Capture the cell that displays the provided text and extract its [x, y] central coordinate. 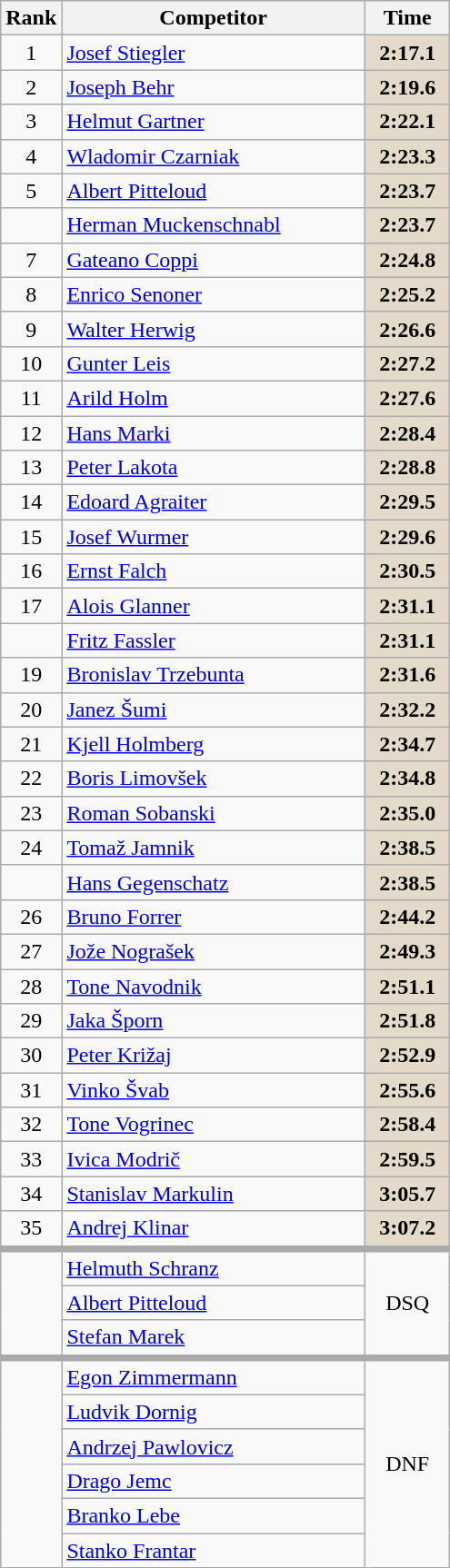
7 [31, 260]
2:59.5 [407, 1159]
Janez Šumi [214, 710]
Tone Vogrinec [214, 1125]
2:52.9 [407, 1056]
Stanislav Markulin [214, 1194]
Boris Limovšek [214, 779]
Arild Holm [214, 398]
2:27.2 [407, 363]
Tone Navodnik [214, 986]
2:28.4 [407, 433]
Edoard Agraiter [214, 502]
23 [31, 813]
Ludvik Dornig [214, 1412]
2:26.6 [407, 329]
2:35.0 [407, 813]
Bronislav Trzebunta [214, 675]
Josef Stiegler [214, 53]
2:29.5 [407, 502]
2:49.3 [407, 951]
Enrico Senoner [214, 294]
Josef Wurmer [214, 537]
Peter Križaj [214, 1056]
Drago Jemc [214, 1481]
2:31.6 [407, 675]
2:17.1 [407, 53]
4 [31, 156]
16 [31, 571]
2:58.4 [407, 1125]
24 [31, 848]
Ernst Falch [214, 571]
Branko Lebe [214, 1515]
31 [31, 1090]
30 [31, 1056]
13 [31, 468]
14 [31, 502]
Peter Lakota [214, 468]
19 [31, 675]
Andrej Klinar [214, 1230]
2:55.6 [407, 1090]
Hans Marki [214, 433]
2:51.1 [407, 986]
2:29.6 [407, 537]
33 [31, 1159]
2 [31, 87]
35 [31, 1230]
Gunter Leis [214, 363]
Kjell Holmberg [214, 744]
2:34.7 [407, 744]
2:19.6 [407, 87]
2:24.8 [407, 260]
Vinko Švab [214, 1090]
28 [31, 986]
2:51.8 [407, 1021]
Gateano Coppi [214, 260]
Jože Nograšek [214, 951]
Helmut Gartner [214, 122]
32 [31, 1125]
21 [31, 744]
2:22.1 [407, 122]
DSQ [407, 1303]
2:30.5 [407, 571]
1 [31, 53]
Hans Gegenschatz [214, 882]
Stanko Frantar [214, 1551]
2:25.2 [407, 294]
2:32.2 [407, 710]
Stefan Marek [214, 1339]
Andrzej Pawlovicz [214, 1446]
12 [31, 433]
3:05.7 [407, 1194]
2:23.3 [407, 156]
Helmuth Schranz [214, 1266]
3:07.2 [407, 1230]
20 [31, 710]
Egon Zimmermann [214, 1375]
Rank [31, 18]
27 [31, 951]
Time [407, 18]
Tomaž Jamnik [214, 848]
8 [31, 294]
9 [31, 329]
2:28.8 [407, 468]
Alois Glanner [214, 606]
15 [31, 537]
2:44.2 [407, 917]
34 [31, 1194]
Jaka Šporn [214, 1021]
17 [31, 606]
5 [31, 191]
Competitor [214, 18]
2:34.8 [407, 779]
22 [31, 779]
Ivica Modrič [214, 1159]
2:27.6 [407, 398]
Wladomir Czarniak [214, 156]
Fritz Fassler [214, 640]
Joseph Behr [214, 87]
11 [31, 398]
26 [31, 917]
DNF [407, 1463]
Bruno Forrer [214, 917]
Walter Herwig [214, 329]
3 [31, 122]
Roman Sobanski [214, 813]
29 [31, 1021]
Herman Muckenschnabl [214, 225]
10 [31, 363]
